Find where the given text appears and provide that cell's center as (x, y) coordinate. 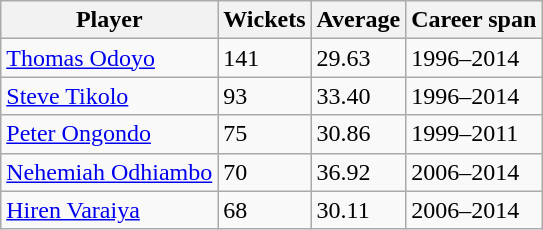
Wickets (264, 20)
141 (264, 58)
Average (358, 20)
30.11 (358, 210)
Career span (474, 20)
70 (264, 172)
Nehemiah Odhiambo (110, 172)
75 (264, 134)
36.92 (358, 172)
1999–2011 (474, 134)
33.40 (358, 96)
Steve Tikolo (110, 96)
Thomas Odoyo (110, 58)
68 (264, 210)
29.63 (358, 58)
93 (264, 96)
Peter Ongondo (110, 134)
30.86 (358, 134)
Player (110, 20)
Hiren Varaiya (110, 210)
